From the cell containing the given text, extract its center point as [X, Y] coordinate. 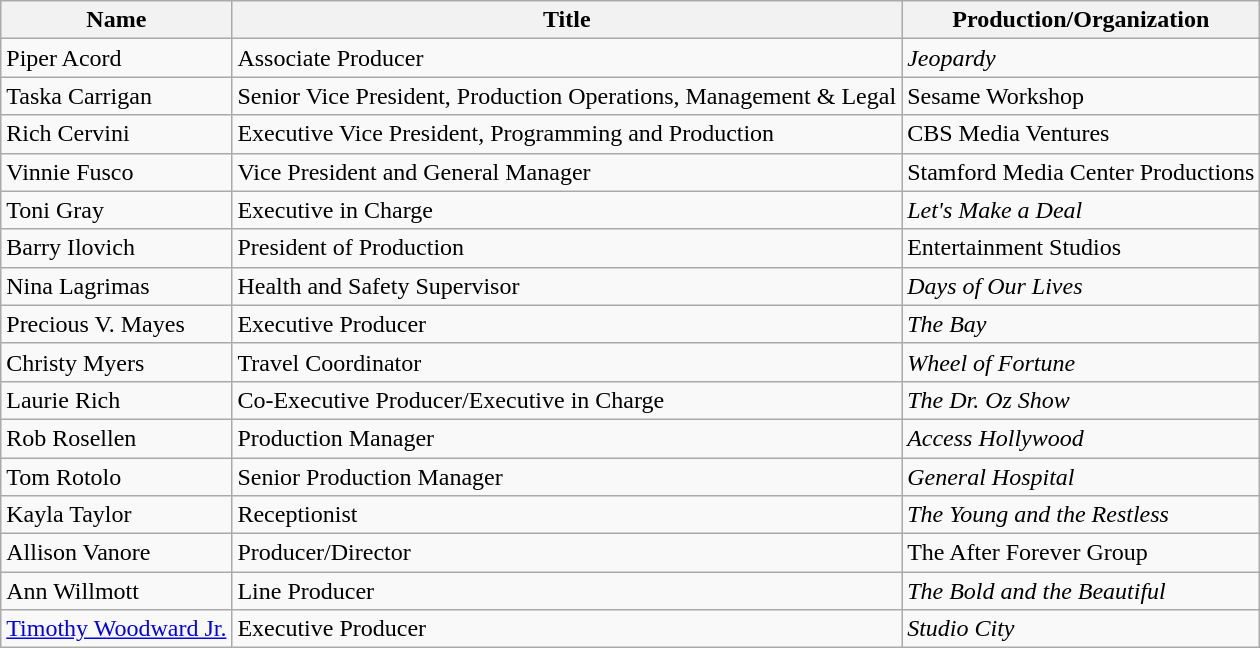
Toni Gray [116, 210]
Senior Vice President, Production Operations, Management & Legal [567, 96]
Line Producer [567, 591]
Entertainment Studios [1081, 248]
General Hospital [1081, 477]
Tom Rotolo [116, 477]
Wheel of Fortune [1081, 362]
Travel Coordinator [567, 362]
Jeopardy [1081, 58]
Laurie Rich [116, 400]
Precious V. Mayes [116, 324]
The Young and the Restless [1081, 515]
Nina Lagrimas [116, 286]
Producer/Director [567, 553]
The Dr. Oz Show [1081, 400]
Ann Willmott [116, 591]
The Bold and the Beautiful [1081, 591]
Associate Producer [567, 58]
Days of Our Lives [1081, 286]
Rob Rosellen [116, 438]
The After Forever Group [1081, 553]
Title [567, 20]
Let's Make a Deal [1081, 210]
Co-Executive Producer/Executive in Charge [567, 400]
Name [116, 20]
Timothy Woodward Jr. [116, 629]
Receptionist [567, 515]
Kayla Taylor [116, 515]
Stamford Media Center Productions [1081, 172]
Barry Ilovich [116, 248]
Allison Vanore [116, 553]
Senior Production Manager [567, 477]
Executive in Charge [567, 210]
Christy Myers [116, 362]
President of Production [567, 248]
The Bay [1081, 324]
Vice President and General Manager [567, 172]
Production Manager [567, 438]
Access Hollywood [1081, 438]
Vinnie Fusco [116, 172]
Rich Cervini [116, 134]
Sesame Workshop [1081, 96]
Production/Organization [1081, 20]
Taska Carrigan [116, 96]
Studio City [1081, 629]
Piper Acord [116, 58]
Executive Vice President, Programming and Production [567, 134]
CBS Media Ventures [1081, 134]
Health and Safety Supervisor [567, 286]
